Search for the cell housing the specified text and yield its [X, Y] center coordinate. 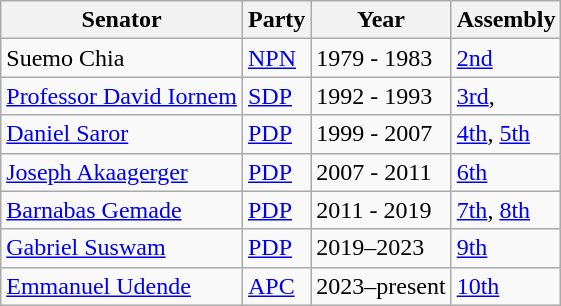
1979 - 1983 [381, 58]
6th [506, 172]
2023–present [381, 286]
Suemo Chia [122, 58]
2nd [506, 58]
Year [381, 20]
4th, 5th [506, 134]
Emmanuel Udende [122, 286]
Assembly [506, 20]
Senator [122, 20]
9th [506, 248]
Barnabas Gemade [122, 210]
2007 - 2011 [381, 172]
Daniel Saror [122, 134]
2011 - 2019 [381, 210]
3rd, [506, 96]
Professor David Iornem [122, 96]
Party [276, 20]
2019–2023 [381, 248]
NPN [276, 58]
1999 - 2007 [381, 134]
Gabriel Suswam [122, 248]
10th [506, 286]
APC [276, 286]
1992 - 1993 [381, 96]
7th, 8th [506, 210]
SDP [276, 96]
Joseph Akaagerger [122, 172]
